Capture the cell that displays the provided text and extract its (X, Y) central coordinate. 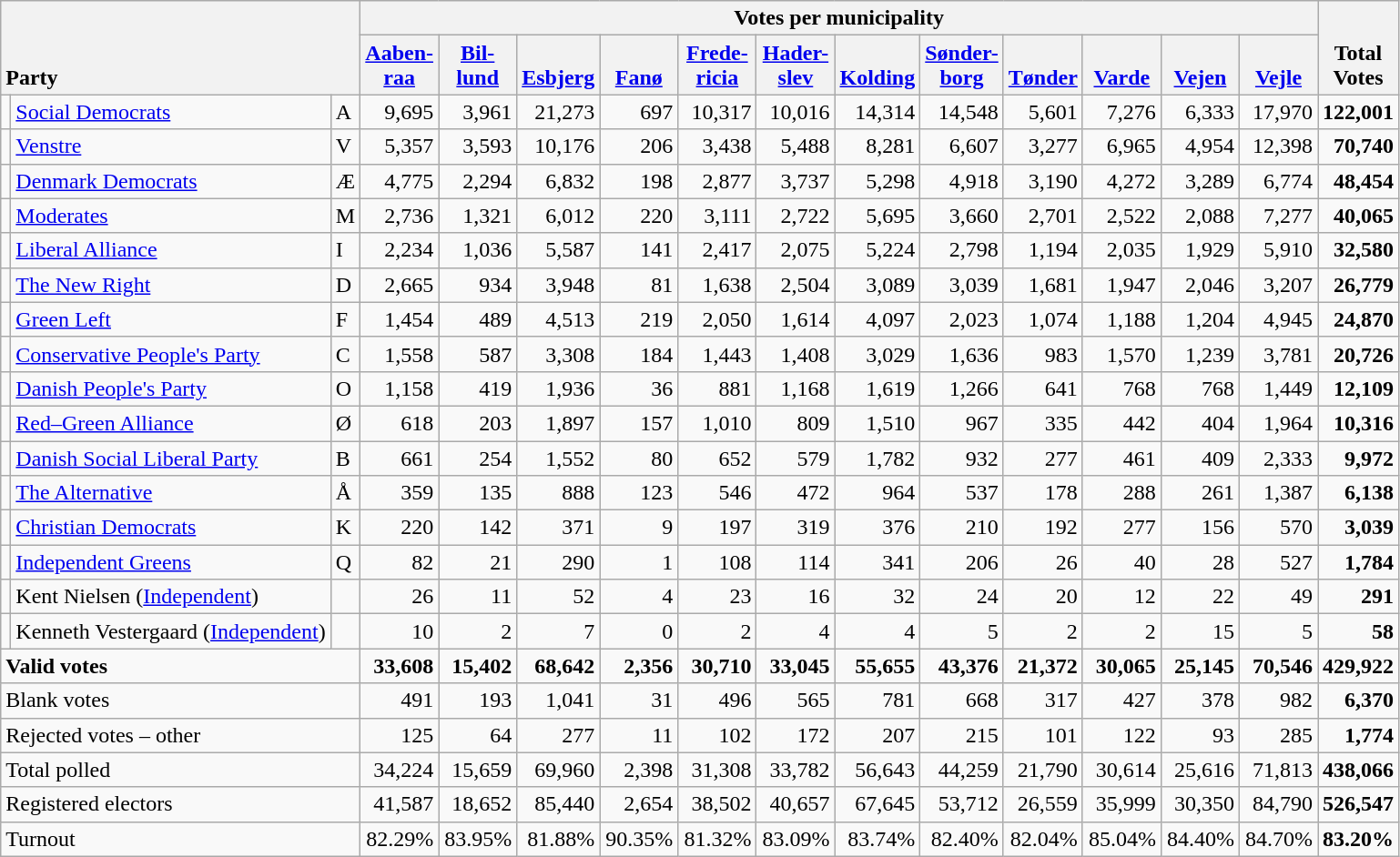
Sønder- borg (962, 66)
34,224 (400, 770)
Tønder (1043, 66)
49 (1278, 597)
4,918 (962, 181)
D (345, 285)
141 (639, 250)
1,010 (717, 423)
24,870 (1358, 319)
5,357 (400, 146)
489 (478, 319)
Total Votes (1358, 47)
15,659 (478, 770)
378 (1200, 701)
28 (1200, 562)
5,224 (878, 250)
Liberal Alliance (171, 250)
5,695 (878, 216)
2,398 (639, 770)
2,333 (1278, 458)
4,945 (1278, 319)
69,960 (559, 770)
157 (639, 423)
5,488 (796, 146)
83.20% (1358, 839)
697 (639, 112)
82.29% (400, 839)
491 (400, 701)
84.70% (1278, 839)
1,041 (559, 701)
81.88% (559, 839)
5,587 (559, 250)
O (345, 388)
Blank votes (180, 701)
881 (717, 388)
2,722 (796, 216)
10,176 (559, 146)
1,204 (1200, 319)
85,440 (559, 804)
Turnout (180, 839)
2,701 (1043, 216)
184 (639, 354)
93 (1200, 735)
6,774 (1278, 181)
Frede- ricia (717, 66)
83.09% (796, 839)
781 (878, 701)
3,961 (478, 112)
1,947 (1121, 285)
290 (559, 562)
Kent Nielsen (Independent) (171, 597)
3,277 (1043, 146)
254 (478, 458)
1,408 (796, 354)
135 (478, 493)
10,316 (1358, 423)
587 (478, 354)
Esbjerg (559, 66)
2,035 (1121, 250)
V (345, 146)
30,350 (1200, 804)
23 (717, 597)
1,929 (1200, 250)
40,065 (1358, 216)
14,548 (962, 112)
10 (400, 631)
17,970 (1278, 112)
Vejle (1278, 66)
3,948 (559, 285)
Green Left (171, 319)
40 (1121, 562)
The New Right (171, 285)
21,372 (1043, 666)
Moderates (171, 216)
Votes per municipality (839, 18)
3,593 (478, 146)
156 (1200, 528)
82 (400, 562)
934 (478, 285)
3,029 (878, 354)
359 (400, 493)
Rejected votes – other (180, 735)
7 (559, 631)
5,298 (878, 181)
12 (1121, 597)
2,050 (717, 319)
35,999 (1121, 804)
Christian Democrats (171, 528)
6,370 (1358, 701)
3,438 (717, 146)
Conservative People's Party (171, 354)
1,784 (1358, 562)
K (345, 528)
652 (717, 458)
32 (878, 597)
90.35% (639, 839)
52 (559, 597)
565 (796, 701)
55,655 (878, 666)
668 (962, 701)
2,798 (962, 250)
219 (639, 319)
122,001 (1358, 112)
31 (639, 701)
9,695 (400, 112)
83.95% (478, 839)
80 (639, 458)
Aaben- raa (400, 66)
7,277 (1278, 216)
31,308 (717, 770)
1,454 (400, 319)
964 (878, 493)
4,272 (1121, 181)
81 (639, 285)
Q (345, 562)
7,276 (1121, 112)
1,774 (1358, 735)
197 (717, 528)
Fanø (639, 66)
Venstre (171, 146)
641 (1043, 388)
3,781 (1278, 354)
3,089 (878, 285)
20 (1043, 597)
64 (478, 735)
3,111 (717, 216)
1,614 (796, 319)
1,168 (796, 388)
Kolding (878, 66)
9 (639, 528)
26,559 (1043, 804)
58 (1358, 631)
2,023 (962, 319)
1,036 (478, 250)
2,088 (1200, 216)
14,314 (878, 112)
6,138 (1358, 493)
Danish Social Liberal Party (171, 458)
1,158 (400, 388)
1,387 (1278, 493)
85.04% (1121, 839)
429,922 (1358, 666)
1,936 (559, 388)
10,016 (796, 112)
B (345, 458)
Hader- slev (796, 66)
Danish People's Party (171, 388)
30,710 (717, 666)
419 (478, 388)
68,642 (559, 666)
123 (639, 493)
56,643 (878, 770)
2,522 (1121, 216)
32,580 (1358, 250)
1,681 (1043, 285)
The Alternative (171, 493)
3,289 (1200, 181)
288 (1121, 493)
404 (1200, 423)
48,454 (1358, 181)
198 (639, 181)
I (345, 250)
291 (1358, 597)
30,614 (1121, 770)
2,877 (717, 181)
16 (796, 597)
618 (400, 423)
4,097 (878, 319)
30,065 (1121, 666)
22 (1200, 597)
67,645 (878, 804)
M (345, 216)
983 (1043, 354)
371 (559, 528)
319 (796, 528)
21,790 (1043, 770)
12,398 (1278, 146)
2,736 (400, 216)
1,239 (1200, 354)
26,779 (1358, 285)
8,281 (878, 146)
527 (1278, 562)
6,012 (559, 216)
82.04% (1043, 839)
172 (796, 735)
2,654 (639, 804)
21,273 (559, 112)
427 (1121, 701)
546 (717, 493)
70,546 (1278, 666)
967 (962, 423)
192 (1043, 528)
1,964 (1278, 423)
40,657 (796, 804)
6,333 (1200, 112)
2,417 (717, 250)
0 (639, 631)
F (345, 319)
82.40% (962, 839)
Kenneth Vestergaard (Independent) (171, 631)
114 (796, 562)
9,972 (1358, 458)
809 (796, 423)
25,145 (1200, 666)
537 (962, 493)
888 (559, 493)
Denmark Democrats (171, 181)
1,510 (878, 423)
43,376 (962, 666)
341 (878, 562)
53,712 (962, 804)
1 (639, 562)
215 (962, 735)
261 (1200, 493)
101 (1043, 735)
1,443 (717, 354)
570 (1278, 528)
5,601 (1043, 112)
1,266 (962, 388)
2,356 (639, 666)
Varde (1121, 66)
472 (796, 493)
932 (962, 458)
203 (478, 423)
1,552 (559, 458)
4,954 (1200, 146)
24 (962, 597)
3,190 (1043, 181)
84,790 (1278, 804)
461 (1121, 458)
Social Democrats (171, 112)
122 (1121, 735)
83.74% (878, 839)
1,570 (1121, 354)
210 (962, 528)
A (345, 112)
20,726 (1358, 354)
317 (1043, 701)
2,504 (796, 285)
2,075 (796, 250)
125 (400, 735)
Independent Greens (171, 562)
Æ (345, 181)
81.32% (717, 839)
3,660 (962, 216)
1,558 (400, 354)
18,652 (478, 804)
2,046 (1200, 285)
438,066 (1358, 770)
84.40% (1200, 839)
178 (1043, 493)
1,449 (1278, 388)
71,813 (1278, 770)
526,547 (1358, 804)
142 (478, 528)
2,234 (400, 250)
5,910 (1278, 250)
3,308 (559, 354)
335 (1043, 423)
1,638 (717, 285)
21 (478, 562)
6,965 (1121, 146)
285 (1278, 735)
1,619 (878, 388)
1,897 (559, 423)
1,074 (1043, 319)
1,782 (878, 458)
33,045 (796, 666)
15,402 (478, 666)
102 (717, 735)
108 (717, 562)
4,775 (400, 181)
12,109 (1358, 388)
409 (1200, 458)
193 (478, 701)
3,737 (796, 181)
2,294 (478, 181)
1,188 (1121, 319)
579 (796, 458)
Å (345, 493)
Total polled (180, 770)
496 (717, 701)
2,665 (400, 285)
70,740 (1358, 146)
3,207 (1278, 285)
C (345, 354)
1,321 (478, 216)
4,513 (559, 319)
6,832 (559, 181)
Red–Green Alliance (171, 423)
15 (1200, 631)
1,636 (962, 354)
1,194 (1043, 250)
6,607 (962, 146)
Registered electors (180, 804)
Ø (345, 423)
44,259 (962, 770)
10,317 (717, 112)
376 (878, 528)
Party (180, 47)
25,616 (1200, 770)
36 (639, 388)
33,782 (796, 770)
33,608 (400, 666)
38,502 (717, 804)
Valid votes (180, 666)
442 (1121, 423)
41,587 (400, 804)
207 (878, 735)
661 (400, 458)
Vejen (1200, 66)
982 (1278, 701)
Bil- lund (478, 66)
